Return (x, y) of the center of cell containing provided text 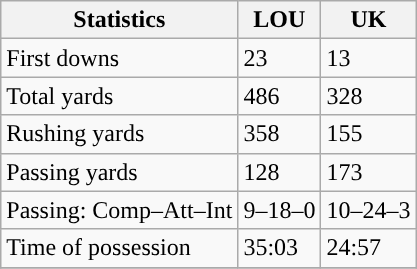
155 (368, 134)
Time of possession (120, 248)
128 (280, 172)
358 (280, 134)
23 (280, 58)
Statistics (120, 20)
35:03 (280, 248)
328 (368, 96)
Passing yards (120, 172)
UK (368, 20)
Total yards (120, 96)
173 (368, 172)
9–18–0 (280, 210)
First downs (120, 58)
10–24–3 (368, 210)
Passing: Comp–Att–Int (120, 210)
Rushing yards (120, 134)
24:57 (368, 248)
13 (368, 58)
486 (280, 96)
LOU (280, 20)
